For the text-containing cell, return its midpoint in (X, Y) coordinate format. 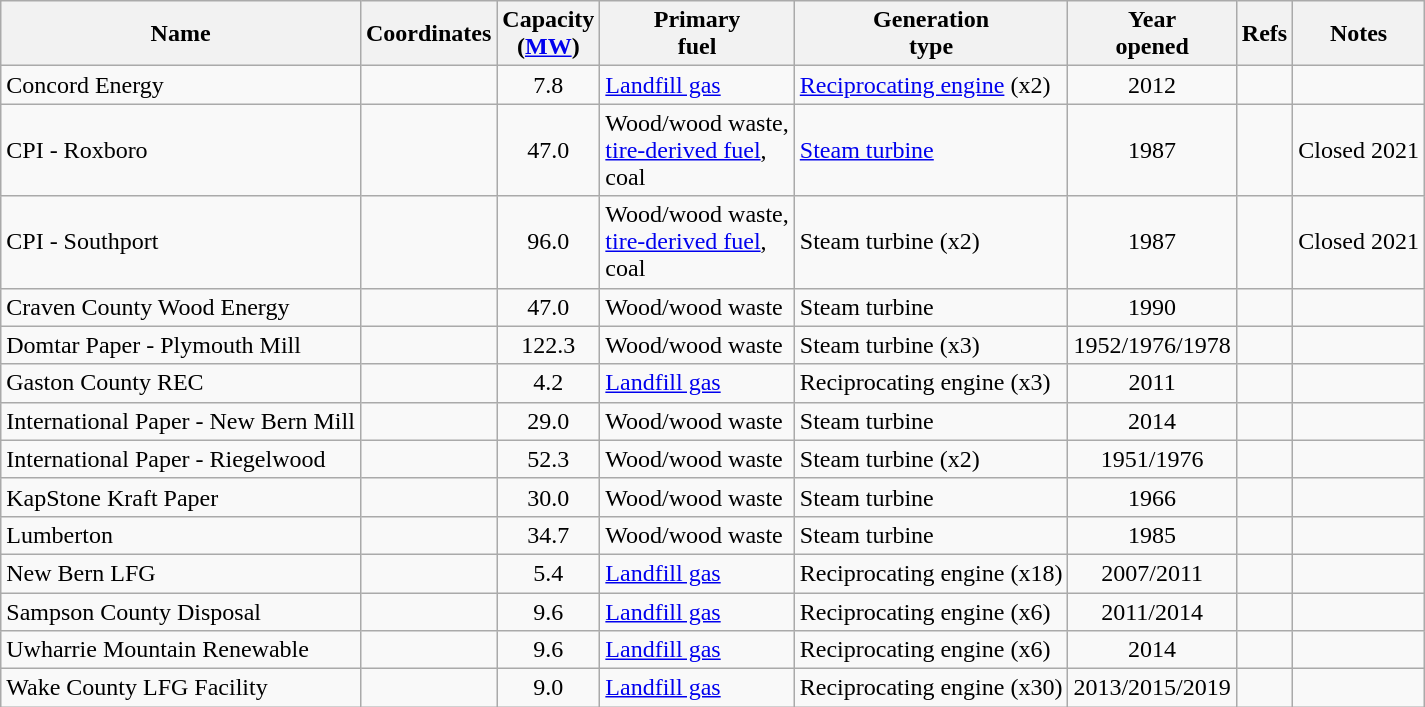
4.2 (548, 383)
KapStone Kraft Paper (181, 497)
Sampson County Disposal (181, 611)
30.0 (548, 497)
Name (181, 34)
New Bern LFG (181, 573)
CPI - Roxboro (181, 150)
International Paper - Riegelwood (181, 459)
Reciprocating engine (x18) (931, 573)
2013/2015/2019 (1152, 688)
9.0 (548, 688)
1985 (1152, 535)
Lumberton (181, 535)
29.0 (548, 421)
7.8 (548, 85)
2012 (1152, 85)
34.7 (548, 535)
Generationtype (931, 34)
1966 (1152, 497)
122.3 (548, 345)
Reciprocating engine (x30) (931, 688)
Reciprocating engine (x3) (931, 383)
Gaston County REC (181, 383)
2011/2014 (1152, 611)
Concord Energy (181, 85)
Steam turbine (x3) (931, 345)
Yearopened (1152, 34)
1951/1976 (1152, 459)
52.3 (548, 459)
Primaryfuel (697, 34)
1952/1976/1978 (1152, 345)
5.4 (548, 573)
1990 (1152, 307)
CPI - Southport (181, 242)
Craven County Wood Energy (181, 307)
International Paper - New Bern Mill (181, 421)
Refs (1264, 34)
Notes (1359, 34)
Capacity(MW) (548, 34)
Uwharrie Mountain Renewable (181, 650)
Coordinates (428, 34)
2011 (1152, 383)
2007/2011 (1152, 573)
Reciprocating engine (x2) (931, 85)
Domtar Paper - Plymouth Mill (181, 345)
Wake County LFG Facility (181, 688)
96.0 (548, 242)
